Pinpoint the cell where the given text exists, returning its [x, y] midpoint coordinate. 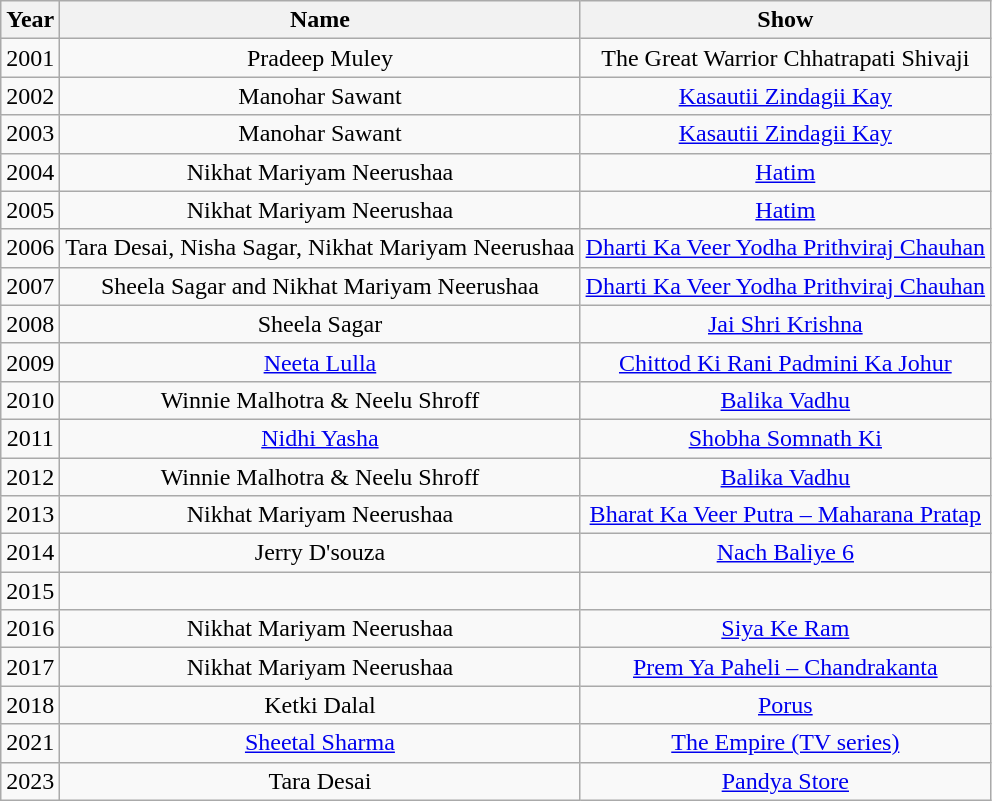
The Empire (TV series) [786, 743]
Chittod Ki Rani Padmini Ka Johur [786, 362]
Nidhi Yasha [320, 438]
2018 [30, 705]
Jerry D'souza [320, 553]
2013 [30, 515]
Sheela Sagar and Nikhat Mariyam Neerushaa [320, 286]
2017 [30, 667]
2011 [30, 438]
2014 [30, 553]
Show [786, 20]
Sheela Sagar [320, 324]
2007 [30, 286]
Sheetal Sharma [320, 743]
2012 [30, 477]
2001 [30, 58]
Prem Ya Paheli – Chandrakanta [786, 667]
Siya Ke Ram [786, 629]
Jai Shri Krishna [786, 324]
Name [320, 20]
Shobha Somnath Ki [786, 438]
2006 [30, 248]
Pradeep Muley [320, 58]
2003 [30, 134]
Tara Desai, Nisha Sagar, Nikhat Mariyam Neerushaa [320, 248]
Neeta Lulla [320, 362]
Porus [786, 705]
Year [30, 20]
2015 [30, 591]
2009 [30, 362]
2023 [30, 781]
Pandya Store [786, 781]
2008 [30, 324]
2010 [30, 400]
Nach Baliye 6 [786, 553]
2016 [30, 629]
The Great Warrior Chhatrapati Shivaji [786, 58]
Ketki Dalal [320, 705]
2002 [30, 96]
Bharat Ka Veer Putra – Maharana Pratap [786, 515]
Tara Desai [320, 781]
2004 [30, 172]
2021 [30, 743]
2005 [30, 210]
